Extract the (X, Y) coordinate from the center of the cell holding the provided text.  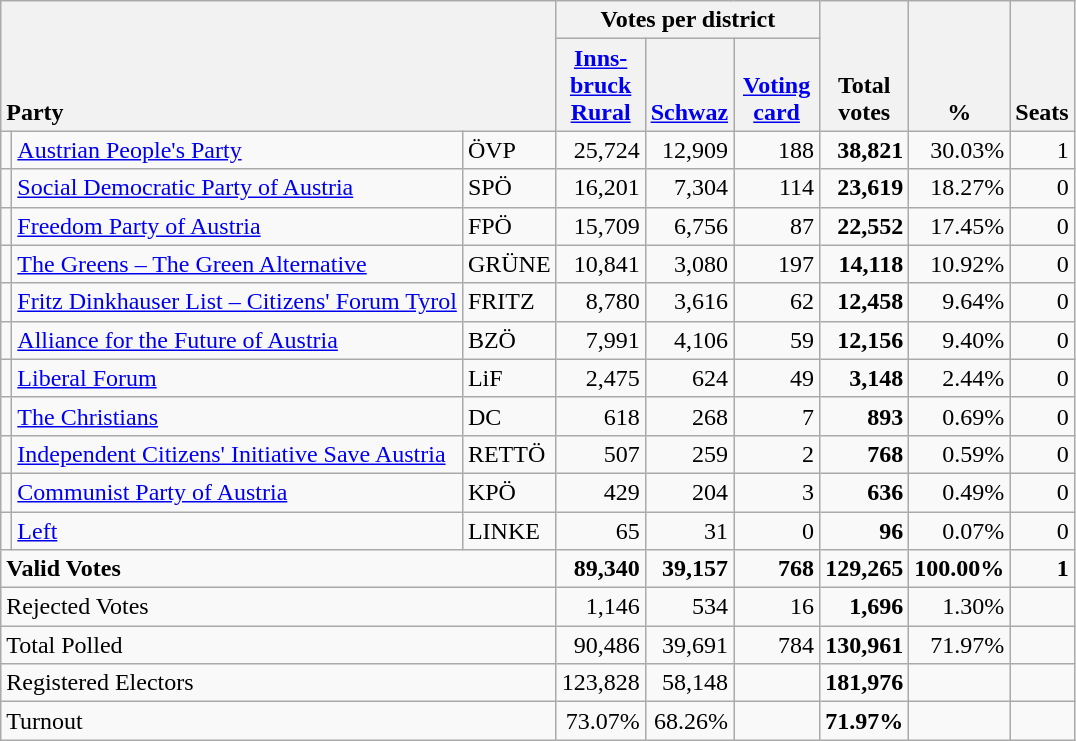
Freedom Party of Austria (238, 226)
89,340 (600, 569)
618 (600, 416)
0.07% (960, 531)
16 (777, 607)
2 (777, 454)
7,991 (600, 340)
90,486 (600, 645)
893 (864, 416)
114 (777, 188)
15,709 (600, 226)
Turnout (278, 721)
KPÖ (509, 492)
2.44% (960, 378)
87 (777, 226)
Total Polled (278, 645)
GRÜNE (509, 264)
59 (777, 340)
Party (278, 66)
259 (689, 454)
17.45% (960, 226)
129,265 (864, 569)
3,080 (689, 264)
1,696 (864, 607)
10,841 (600, 264)
SPÖ (509, 188)
FPÖ (509, 226)
Liberal Forum (238, 378)
39,691 (689, 645)
6,756 (689, 226)
4,106 (689, 340)
Votingcard (777, 85)
1,146 (600, 607)
23,619 (864, 188)
636 (864, 492)
3,616 (689, 302)
Social Democratic Party of Austria (238, 188)
624 (689, 378)
14,118 (864, 264)
LiF (509, 378)
12,909 (689, 150)
58,148 (689, 683)
2,475 (600, 378)
Communist Party of Austria (238, 492)
39,157 (689, 569)
0.69% (960, 416)
123,828 (600, 683)
73.07% (600, 721)
DC (509, 416)
534 (689, 607)
38,821 (864, 150)
Registered Electors (278, 683)
Rejected Votes (278, 607)
49 (777, 378)
Alliance for the Future of Austria (238, 340)
% (960, 66)
181,976 (864, 683)
31 (689, 531)
100.00% (960, 569)
96 (864, 531)
18.27% (960, 188)
68.26% (689, 721)
9.40% (960, 340)
25,724 (600, 150)
197 (777, 264)
Left (238, 531)
Fritz Dinkhauser List – Citizens' Forum Tyrol (238, 302)
3,148 (864, 378)
RETTÖ (509, 454)
268 (689, 416)
The Christians (238, 416)
130,961 (864, 645)
10.92% (960, 264)
0.49% (960, 492)
7 (777, 416)
188 (777, 150)
65 (600, 531)
ÖVP (509, 150)
LINKE (509, 531)
Votes per district (688, 20)
3 (777, 492)
12,156 (864, 340)
Independent Citizens' Initiative Save Austria (238, 454)
507 (600, 454)
Schwaz (689, 85)
204 (689, 492)
16,201 (600, 188)
22,552 (864, 226)
Inns-bruckRural (600, 85)
BZÖ (509, 340)
The Greens – The Green Alternative (238, 264)
0.59% (960, 454)
62 (777, 302)
429 (600, 492)
12,458 (864, 302)
Totalvotes (864, 66)
Valid Votes (278, 569)
9.64% (960, 302)
30.03% (960, 150)
8,780 (600, 302)
Seats (1042, 66)
FRITZ (509, 302)
1.30% (960, 607)
7,304 (689, 188)
784 (777, 645)
Austrian People's Party (238, 150)
